Output the [X, Y] coordinate of the center of the cell containing the given text.  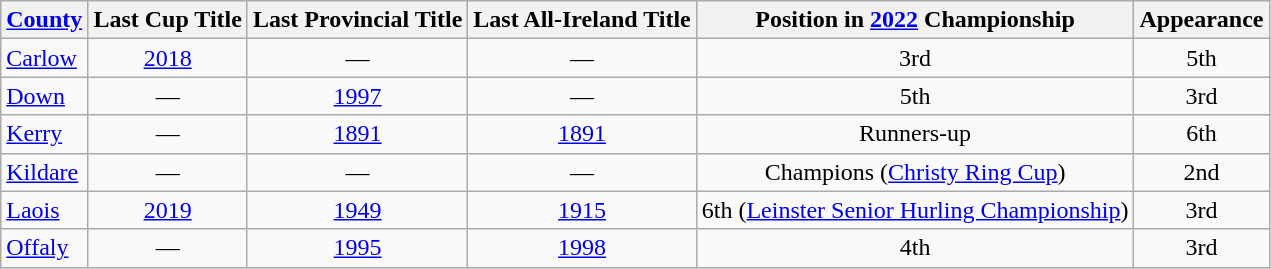
1995 [357, 248]
Champions (Christy Ring Cup) [915, 172]
6th [1202, 134]
County [44, 20]
1998 [582, 248]
Last Provincial Title [357, 20]
1997 [357, 96]
2nd [1202, 172]
Kildare [44, 172]
Kerry [44, 134]
Offaly [44, 248]
Appearance [1202, 20]
2019 [168, 210]
Last Cup Title [168, 20]
Down [44, 96]
2018 [168, 58]
Laois [44, 210]
Runners-up [915, 134]
1949 [357, 210]
4th [915, 248]
Last All-Ireland Title [582, 20]
Position in 2022 Championship [915, 20]
1915 [582, 210]
Carlow [44, 58]
6th (Leinster Senior Hurling Championship) [915, 210]
